Provide the (X, Y) coordinate of the cell's center where the given text is located.  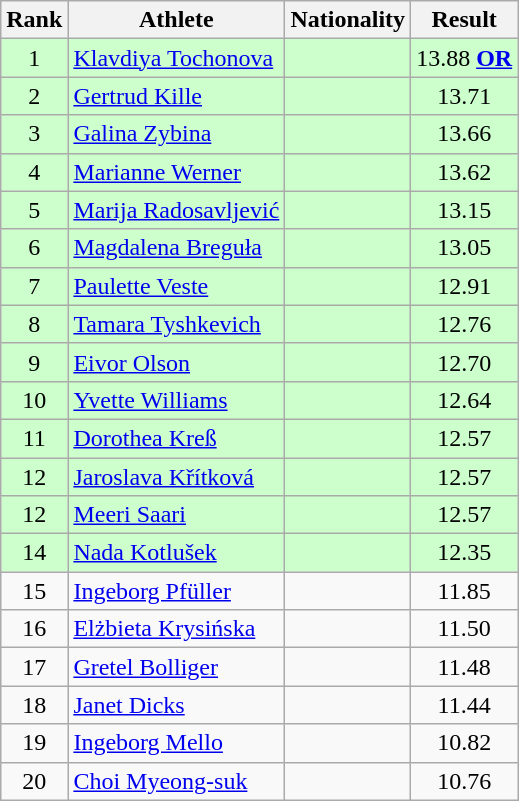
Tamara Tyshkevich (176, 324)
5 (34, 210)
Paulette Veste (176, 286)
11.50 (464, 629)
13.66 (464, 134)
12.91 (464, 286)
Yvette Williams (176, 400)
12.70 (464, 362)
9 (34, 362)
13.15 (464, 210)
Nada Kotlušek (176, 553)
7 (34, 286)
13.71 (464, 96)
Magdalena Breguła (176, 248)
16 (34, 629)
17 (34, 667)
Klavdiya Tochonova (176, 58)
Choi Myeong-suk (176, 781)
13.05 (464, 248)
10.82 (464, 743)
20 (34, 781)
Gertrud Kille (176, 96)
15 (34, 591)
12.64 (464, 400)
10.76 (464, 781)
Ingeborg Pfüller (176, 591)
18 (34, 705)
Ingeborg Mello (176, 743)
2 (34, 96)
Meeri Saari (176, 515)
Gretel Bolliger (176, 667)
Result (464, 20)
13.88 OR (464, 58)
11.85 (464, 591)
Eivor Olson (176, 362)
3 (34, 134)
12.76 (464, 324)
6 (34, 248)
Rank (34, 20)
14 (34, 553)
11.48 (464, 667)
8 (34, 324)
10 (34, 400)
Jaroslava Křítková (176, 477)
1 (34, 58)
Marija Radosavljević (176, 210)
11.44 (464, 705)
Elżbieta Krysińska (176, 629)
Nationality (348, 20)
Galina Zybina (176, 134)
11 (34, 438)
Marianne Werner (176, 172)
19 (34, 743)
12.35 (464, 553)
13.62 (464, 172)
Janet Dicks (176, 705)
Dorothea Kreß (176, 438)
Athlete (176, 20)
4 (34, 172)
